Provide the [x, y] coordinate of the cell's center where the given text is located.  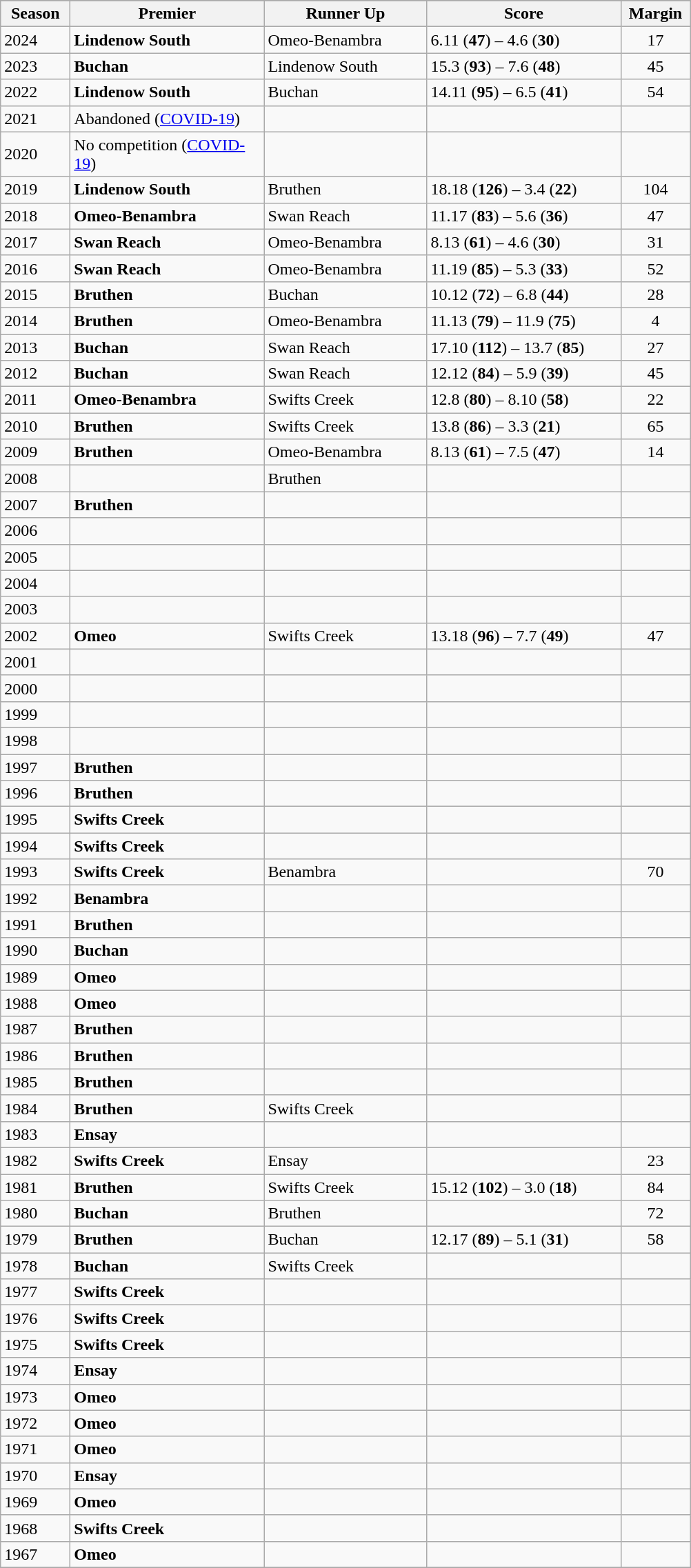
1998 [36, 741]
1993 [36, 872]
2022 [36, 92]
Margin [655, 14]
17.10 (112) – 13.7 (85) [524, 347]
1984 [36, 1108]
1967 [36, 1554]
1983 [36, 1134]
27 [655, 347]
14.11 (95) – 6.5 (41) [524, 92]
84 [655, 1187]
2015 [36, 294]
Abandoned (COVID-19) [167, 119]
28 [655, 294]
11.19 (85) – 5.3 (33) [524, 268]
2021 [36, 119]
31 [655, 242]
1990 [36, 951]
1979 [36, 1240]
2018 [36, 216]
65 [655, 426]
15.12 (102) – 3.0 (18) [524, 1187]
17 [655, 40]
2008 [36, 479]
1980 [36, 1214]
2000 [36, 688]
72 [655, 1214]
52 [655, 268]
Premier [167, 14]
1981 [36, 1187]
No competition (COVID-19) [167, 154]
1977 [36, 1292]
2005 [36, 557]
2007 [36, 505]
1988 [36, 1003]
2003 [36, 610]
4 [655, 321]
1992 [36, 898]
Runner Up [345, 14]
1970 [36, 1476]
11.17 (83) – 5.6 (36) [524, 216]
2014 [36, 321]
1985 [36, 1082]
2013 [36, 347]
15.3 (93) – 7.6 (48) [524, 66]
Score [524, 14]
1975 [36, 1345]
2004 [36, 583]
2012 [36, 374]
2023 [36, 66]
1971 [36, 1449]
Season [36, 14]
2017 [36, 242]
2020 [36, 154]
104 [655, 190]
54 [655, 92]
1987 [36, 1029]
1978 [36, 1266]
1991 [36, 925]
1997 [36, 767]
23 [655, 1160]
2001 [36, 662]
10.12 (72) – 6.8 (44) [524, 294]
1994 [36, 846]
1989 [36, 977]
22 [655, 400]
1982 [36, 1160]
2019 [36, 190]
8.13 (61) – 4.6 (30) [524, 242]
8.13 (61) – 7.5 (47) [524, 452]
2002 [36, 636]
1995 [36, 820]
58 [655, 1240]
13.18 (96) – 7.7 (49) [524, 636]
12.8 (80) – 8.10 (58) [524, 400]
2024 [36, 40]
2016 [36, 268]
12.12 (84) – 5.9 (39) [524, 374]
18.18 (126) – 3.4 (22) [524, 190]
6.11 (47) – 4.6 (30) [524, 40]
1973 [36, 1397]
1969 [36, 1502]
1976 [36, 1318]
1999 [36, 714]
1968 [36, 1528]
1986 [36, 1056]
2011 [36, 400]
12.17 (89) – 5.1 (31) [524, 1240]
70 [655, 872]
13.8 (86) – 3.3 (21) [524, 426]
2010 [36, 426]
14 [655, 452]
1996 [36, 794]
1974 [36, 1371]
11.13 (79) – 11.9 (75) [524, 321]
2009 [36, 452]
1972 [36, 1423]
2006 [36, 531]
